Search for the cell housing the specified text and yield its (x, y) center coordinate. 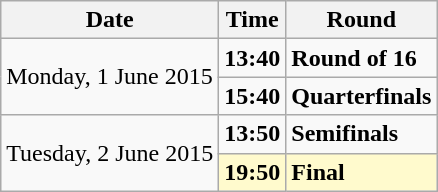
15:40 (252, 96)
13:50 (252, 134)
Quarterfinals (362, 96)
Tuesday, 2 June 2015 (110, 153)
19:50 (252, 172)
Time (252, 20)
Date (110, 20)
Semifinals (362, 134)
Round of 16 (362, 58)
13:40 (252, 58)
Monday, 1 June 2015 (110, 77)
Round (362, 20)
Final (362, 172)
